Pinpoint the cell where the given text exists, returning its (X, Y) midpoint coordinate. 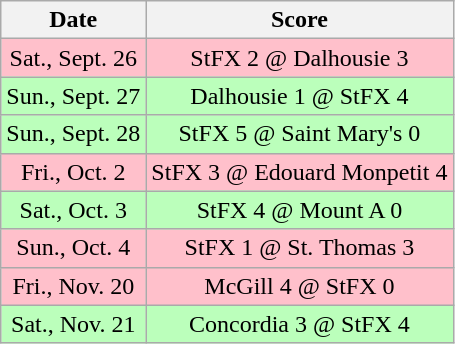
Date (74, 20)
McGill 4 @ StFX 0 (300, 286)
Sat., Oct. 3 (74, 210)
Score (300, 20)
Sun., Oct. 4 (74, 248)
StFX 2 @ Dalhousie 3 (300, 58)
Dalhousie 1 @ StFX 4 (300, 96)
Fri., Nov. 20 (74, 286)
StFX 3 @ Edouard Monpetit 4 (300, 172)
Concordia 3 @ StFX 4 (300, 324)
Sat., Nov. 21 (74, 324)
StFX 4 @ Mount A 0 (300, 210)
StFX 5 @ Saint Mary's 0 (300, 134)
Sun., Sept. 27 (74, 96)
Fri., Oct. 2 (74, 172)
Sun., Sept. 28 (74, 134)
Sat., Sept. 26 (74, 58)
StFX 1 @ St. Thomas 3 (300, 248)
